Detect which cell encompasses the target text, then output its [X, Y] center coordinate. 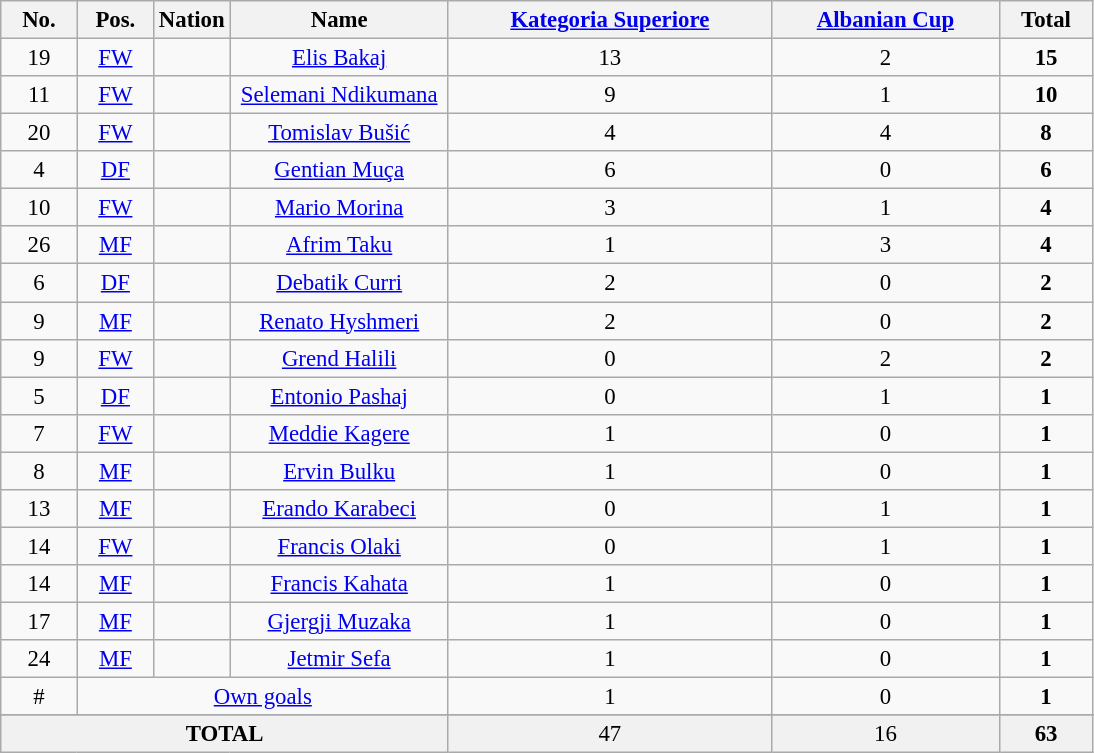
Pos. [115, 20]
15 [1046, 58]
Kategoria Superiore [610, 20]
20 [39, 133]
Gjergji Muzaka [339, 621]
17 [39, 621]
Gentian Muça [339, 170]
Albanian Cup [885, 20]
Selemani Ndikumana [339, 95]
# [39, 697]
Grend Halili [339, 358]
Mario Morina [339, 208]
19 [39, 58]
63 [1046, 734]
47 [610, 734]
Renato Hyshmeri [339, 321]
5 [39, 396]
Francis Kahata [339, 584]
No. [39, 20]
Entonio Pashaj [339, 396]
24 [39, 659]
Nation [192, 20]
Ervin Bulku [339, 471]
Tomislav Bušić [339, 133]
Own goals [262, 697]
Erando Karabeci [339, 509]
16 [885, 734]
Jetmir Sefa [339, 659]
7 [39, 433]
Debatik Curri [339, 283]
Meddie Kagere [339, 433]
TOTAL [225, 734]
Total [1046, 20]
26 [39, 245]
Name [339, 20]
Francis Olaki [339, 546]
Elis Bakaj [339, 58]
Afrim Taku [339, 245]
11 [39, 95]
